Return the (X, Y) coordinate for the center point of the cell that contains the specified text.  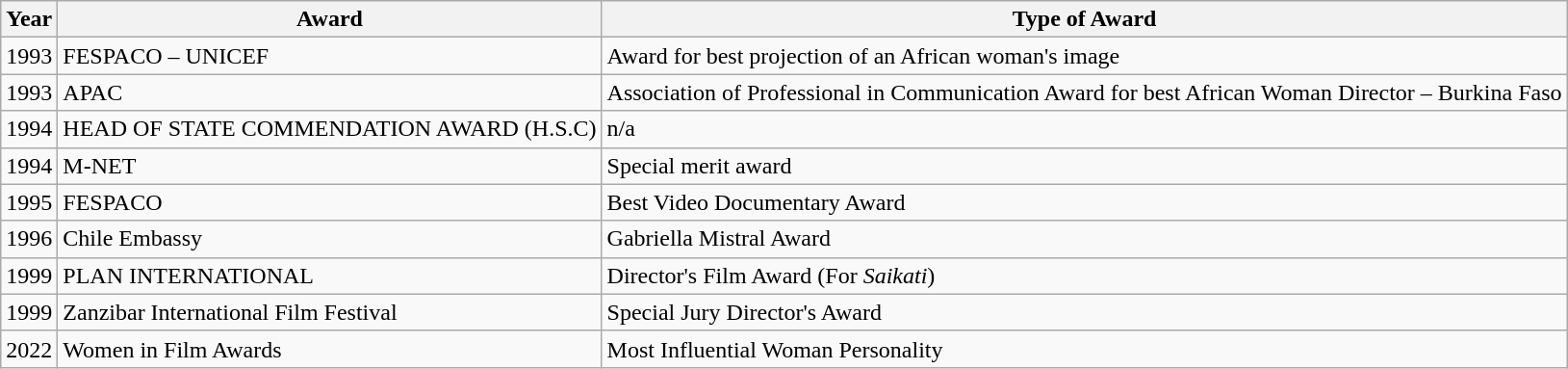
Special merit award (1084, 166)
Type of Award (1084, 19)
Director's Film Award (For Saikati) (1084, 276)
Gabriella Mistral Award (1084, 239)
APAC (329, 92)
Award (329, 19)
2022 (29, 349)
FESPACO – UNICEF (329, 56)
n/a (1084, 129)
1996 (29, 239)
1995 (29, 202)
Women in Film Awards (329, 349)
Year (29, 19)
Zanzibar International Film Festival (329, 312)
FESPACO (329, 202)
Most Influential Woman Personality (1084, 349)
HEAD OF STATE COMMENDATION AWARD (H.S.C) (329, 129)
M-NET (329, 166)
Best Video Documentary Award (1084, 202)
Award for best projection of an African woman's image (1084, 56)
PLAN INTERNATIONAL (329, 276)
Chile Embassy (329, 239)
Special Jury Director's Award (1084, 312)
Association of Professional in Communication Award for best African Woman Director – Burkina Faso (1084, 92)
